For the text-containing cell, return its midpoint in (X, Y) coordinate format. 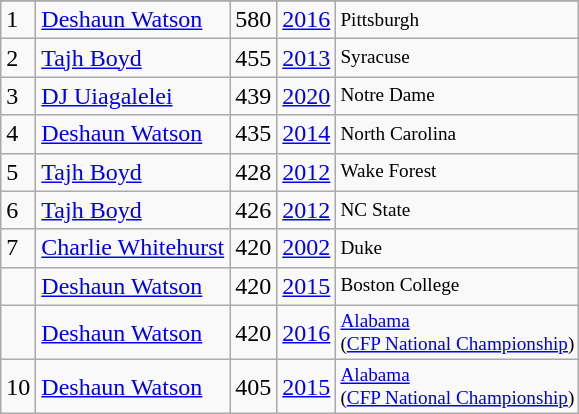
North Carolina (458, 134)
439 (254, 96)
455 (254, 58)
DJ Uiagalelei (133, 96)
2020 (306, 96)
Boston College (458, 286)
Pittsburgh (458, 20)
2013 (306, 58)
2002 (306, 248)
435 (254, 134)
7 (18, 248)
5 (18, 172)
2014 (306, 134)
4 (18, 134)
Duke (458, 248)
6 (18, 210)
Wake Forest (458, 172)
426 (254, 210)
NC State (458, 210)
3 (18, 96)
10 (18, 386)
1 (18, 20)
Charlie Whitehurst (133, 248)
Notre Dame (458, 96)
405 (254, 386)
428 (254, 172)
Syracuse (458, 58)
580 (254, 20)
2 (18, 58)
